For the text-containing cell, return its midpoint in [x, y] coordinate format. 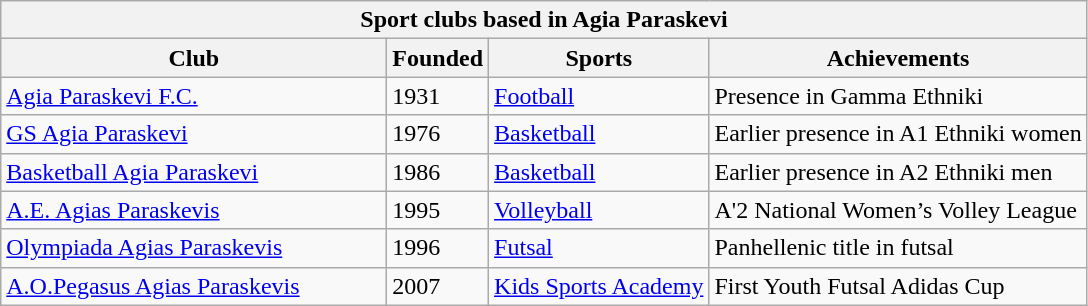
Sports [599, 58]
Sport clubs based in Agia Paraskevi [544, 20]
Basketball Agia Paraskevi [194, 172]
Kids Sports Academy [599, 286]
1995 [438, 210]
1931 [438, 96]
Achievements [898, 58]
Football [599, 96]
Olympiada Agias Paraskevis [194, 248]
Volleyball [599, 210]
1976 [438, 134]
Club [194, 58]
1986 [438, 172]
Agia Paraskevi F.C. [194, 96]
A'2 National Women’s Volley League [898, 210]
GS Agia Paraskevi [194, 134]
A.O.Pegasus Agias Paraskevis [194, 286]
A.E. Agias Paraskevis [194, 210]
Earlier presence in A1 Ethniki women [898, 134]
Founded [438, 58]
First Youth Futsal Adidas Cup [898, 286]
2007 [438, 286]
Panhellenic title in futsal [898, 248]
Earlier presence in A2 Ethniki men [898, 172]
Futsal [599, 248]
Presence in Gamma Ethniki [898, 96]
1996 [438, 248]
